Provide the [X, Y] coordinate of the cell's center where the given text is located.  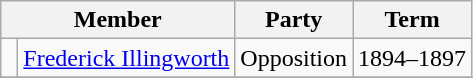
Frederick Illingworth [126, 58]
Term [412, 20]
1894–1897 [412, 58]
Opposition [294, 58]
Party [294, 20]
Member [118, 20]
